Search for the cell housing the specified text and yield its [X, Y] center coordinate. 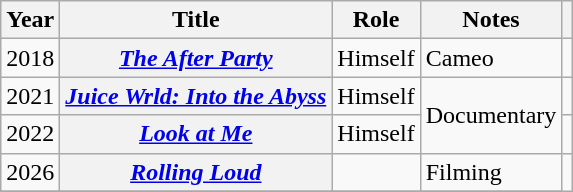
Year [30, 20]
Notes [491, 20]
The After Party [196, 58]
Rolling Loud [196, 172]
2022 [30, 134]
Documentary [491, 115]
Role [376, 20]
Cameo [491, 58]
Juice Wrld: Into the Abyss [196, 96]
2026 [30, 172]
Filming [491, 172]
2018 [30, 58]
2021 [30, 96]
Title [196, 20]
Look at Me [196, 134]
